Provide the (x, y) coordinate of the cell's center where the given text is located.  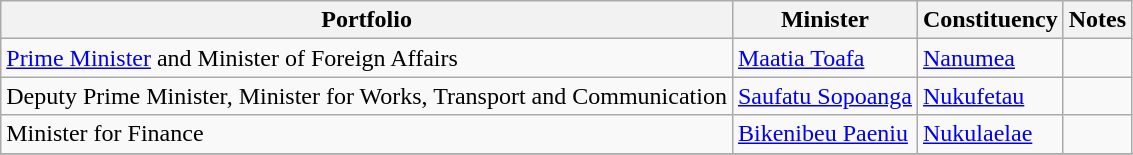
Nanumea (990, 58)
Minister for Finance (367, 134)
Minister (824, 20)
Bikenibeu Paeniu (824, 134)
Constituency (990, 20)
Maatia Toafa (824, 58)
Deputy Prime Minister, Minister for Works, Transport and Communication (367, 96)
Notes (1097, 20)
Nukulaelae (990, 134)
Nukufetau (990, 96)
Prime Minister and Minister of Foreign Affairs (367, 58)
Saufatu Sopoanga (824, 96)
Portfolio (367, 20)
